Determine the (X, Y) coordinate at the center of the cell enclosing the given text.  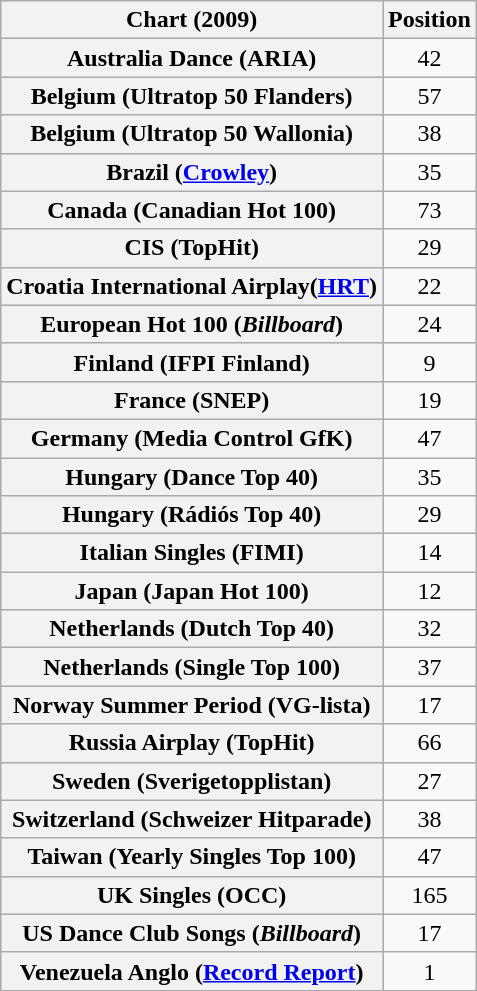
US Dance Club Songs (Billboard) (192, 933)
27 (430, 781)
57 (430, 96)
73 (430, 210)
Brazil (Crowley) (192, 172)
Norway Summer Period (VG-lista) (192, 705)
14 (430, 553)
Canada (Canadian Hot 100) (192, 210)
32 (430, 629)
Sweden (Sverigetopplistan) (192, 781)
165 (430, 895)
Japan (Japan Hot 100) (192, 591)
Russia Airplay (TopHit) (192, 743)
Croatia International Airplay(HRT) (192, 286)
Belgium (Ultratop 50 Flanders) (192, 96)
9 (430, 362)
12 (430, 591)
Germany (Media Control GfK) (192, 438)
1 (430, 971)
Position (430, 20)
European Hot 100 (Billboard) (192, 324)
37 (430, 667)
Australia Dance (ARIA) (192, 58)
Italian Singles (FIMI) (192, 553)
France (SNEP) (192, 400)
Netherlands (Dutch Top 40) (192, 629)
Netherlands (Single Top 100) (192, 667)
Venezuela Anglo (Record Report) (192, 971)
42 (430, 58)
UK Singles (OCC) (192, 895)
66 (430, 743)
Finland (IFPI Finland) (192, 362)
Taiwan (Yearly Singles Top 100) (192, 857)
Chart (2009) (192, 20)
Switzerland (Schweizer Hitparade) (192, 819)
CIS (TopHit) (192, 248)
19 (430, 400)
24 (430, 324)
Belgium (Ultratop 50 Wallonia) (192, 134)
22 (430, 286)
Hungary (Dance Top 40) (192, 477)
Hungary (Rádiós Top 40) (192, 515)
